Detect which cell encompasses the target text, then output its [X, Y] center coordinate. 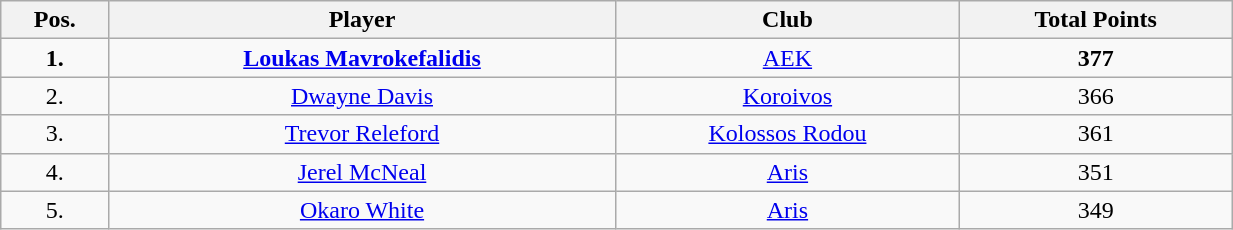
Jerel McNeal [362, 172]
3. [55, 134]
Dwayne Davis [362, 96]
Total Points [1096, 20]
Kolossos Rodou [787, 134]
4. [55, 172]
Okaro White [362, 210]
5. [55, 210]
351 [1096, 172]
AEK [787, 58]
Trevor Releford [362, 134]
366 [1096, 96]
Loukas Mavrokefalidis [362, 58]
Pos. [55, 20]
Player [362, 20]
349 [1096, 210]
1. [55, 58]
Koroivos [787, 96]
2. [55, 96]
377 [1096, 58]
361 [1096, 134]
Club [787, 20]
